From the cell containing the given text, extract its center point as (x, y) coordinate. 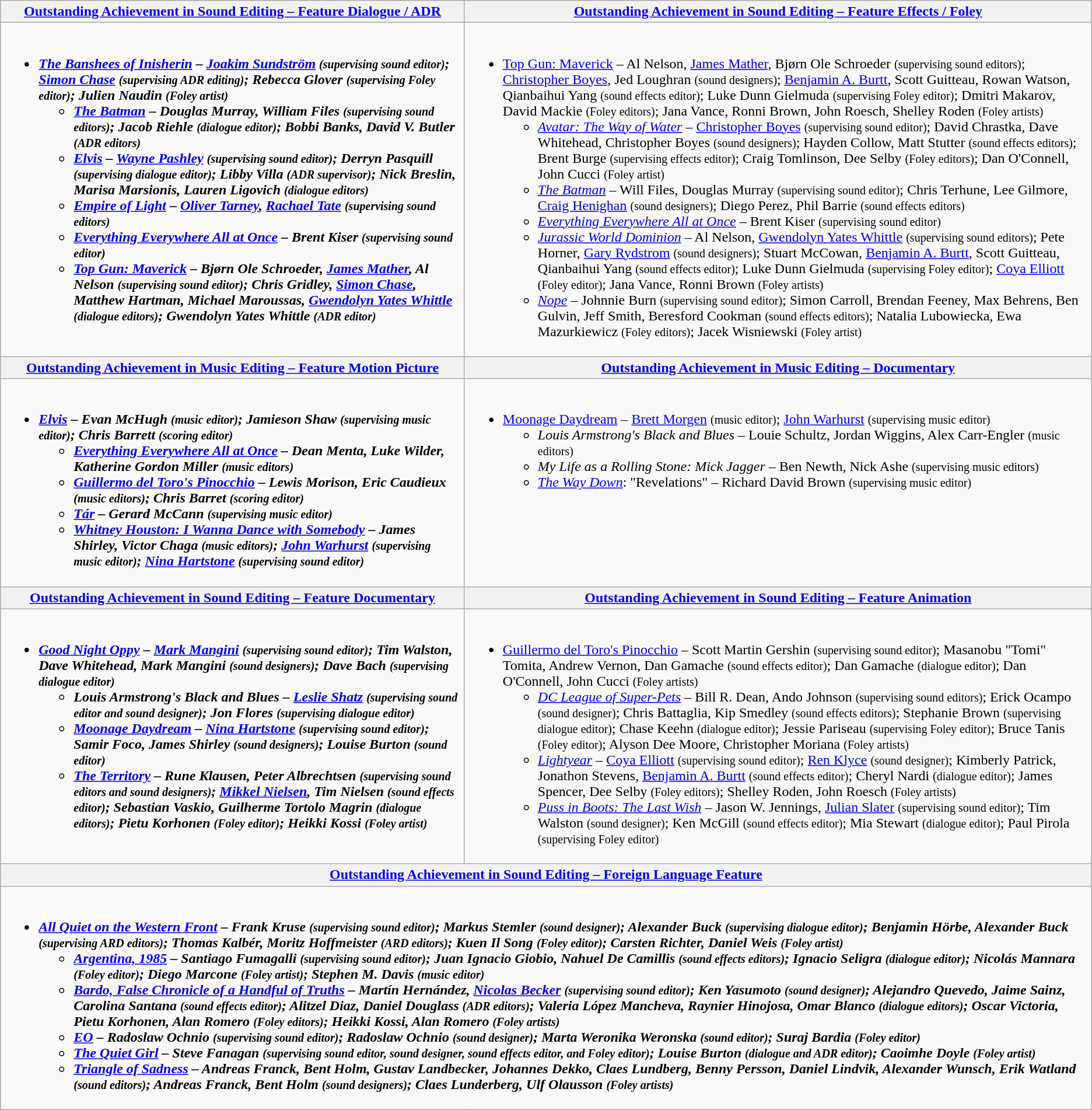
Outstanding Achievement in Sound Editing – Feature Animation (778, 598)
Outstanding Achievement in Sound Editing – Feature Documentary (233, 598)
Outstanding Achievement in Sound Editing – Feature Effects / Foley (778, 12)
Outstanding Achievement in Music Editing – Feature Motion Picture (233, 368)
Outstanding Achievement in Sound Editing – Foreign Language Feature (546, 875)
Outstanding Achievement in Sound Editing – Feature Dialogue / ADR (233, 12)
Outstanding Achievement in Music Editing – Documentary (778, 368)
